Scan for the cell matching the given text and deliver its (X, Y) coordinate at center. 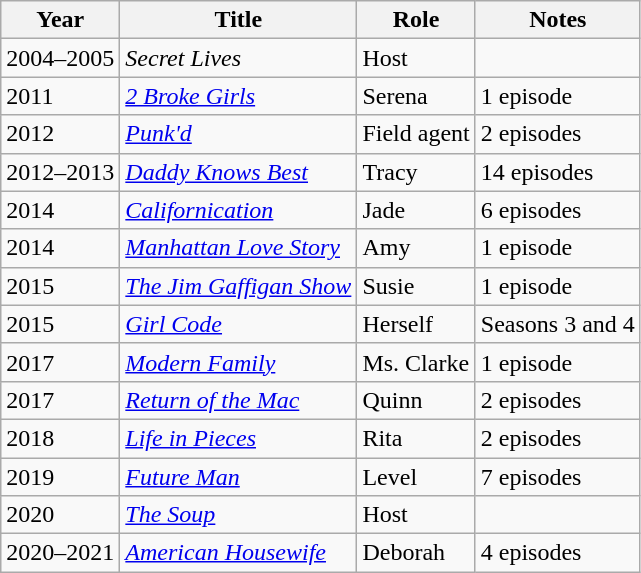
2020 (60, 515)
Amy (416, 248)
Ms. Clarke (416, 362)
2 Broke Girls (238, 96)
Notes (558, 20)
Modern Family (238, 362)
Susie (416, 286)
American Housewife (238, 553)
Seasons 3 and 4 (558, 324)
Life in Pieces (238, 438)
7 episodes (558, 477)
The Soup (238, 515)
2019 (60, 477)
The Jim Gaffigan Show (238, 286)
2018 (60, 438)
Daddy Knows Best (238, 172)
Californication (238, 210)
Field agent (416, 134)
2004–2005 (60, 58)
Role (416, 20)
2011 (60, 96)
6 episodes (558, 210)
2012–2013 (60, 172)
Secret Lives (238, 58)
Punk'd (238, 134)
4 episodes (558, 553)
Herself (416, 324)
Serena (416, 96)
Manhattan Love Story (238, 248)
Rita (416, 438)
Girl Code (238, 324)
2012 (60, 134)
Year (60, 20)
14 episodes (558, 172)
Future Man (238, 477)
Tracy (416, 172)
Jade (416, 210)
Deborah (416, 553)
Return of the Mac (238, 400)
Quinn (416, 400)
2020–2021 (60, 553)
Title (238, 20)
Level (416, 477)
